Return (X, Y) of the center of cell containing provided text 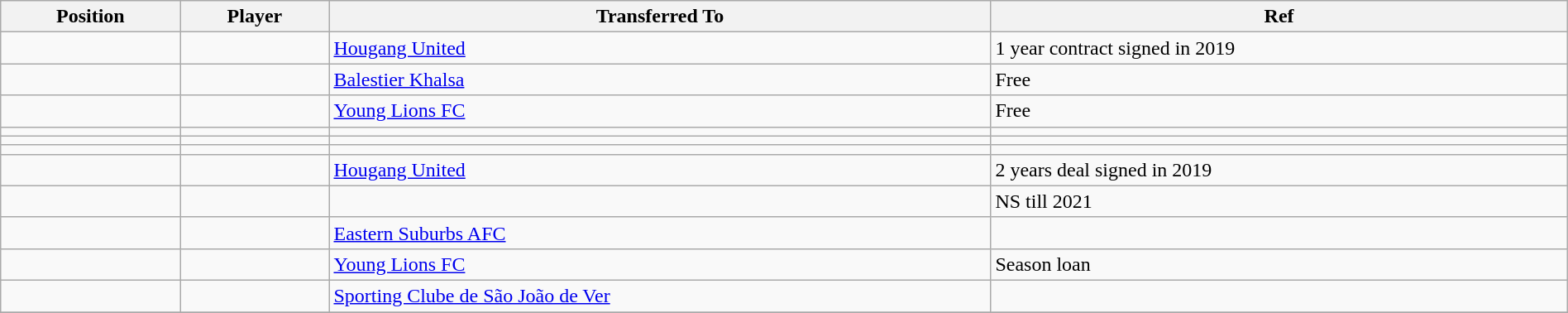
NS till 2021 (1279, 201)
Balestier Khalsa (660, 79)
Ref (1279, 17)
Eastern Suburbs AFC (660, 233)
2 years deal signed in 2019 (1279, 170)
1 year contract signed in 2019 (1279, 48)
Season loan (1279, 264)
Position (91, 17)
Transferred To (660, 17)
Player (255, 17)
Sporting Clube de São João de Ver (660, 296)
